Provide the [X, Y] coordinate of the cell's center where the given text is located.  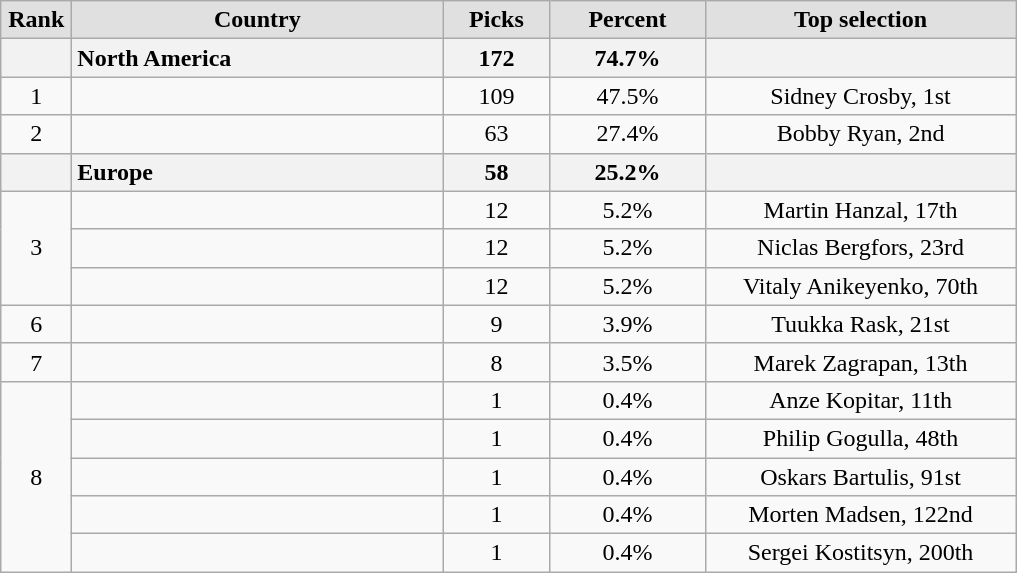
Niclas Bergfors, 23rd [860, 248]
North America [258, 58]
7 [36, 362]
Tuukka Rask, 21st [860, 324]
25.2% [628, 172]
Rank [36, 20]
Europe [258, 172]
3.9% [628, 324]
Philip Gogulla, 48th [860, 438]
Morten Madsen, 122nd [860, 515]
2 [36, 134]
Marek Zagrapan, 13th [860, 362]
Top selection [860, 20]
27.4% [628, 134]
109 [496, 96]
Anze Kopitar, 11th [860, 400]
Oskars Bartulis, 91st [860, 477]
9 [496, 324]
Picks [496, 20]
Sidney Crosby, 1st [860, 96]
3.5% [628, 362]
Country [258, 20]
Bobby Ryan, 2nd [860, 134]
172 [496, 58]
Percent [628, 20]
Vitaly Anikeyenko, 70th [860, 286]
Sergei Kostitsyn, 200th [860, 553]
3 [36, 248]
47.5% [628, 96]
74.7% [628, 58]
58 [496, 172]
Martin Hanzal, 17th [860, 210]
63 [496, 134]
6 [36, 324]
